Scan for the cell matching the given text and deliver its [x, y] coordinate at center. 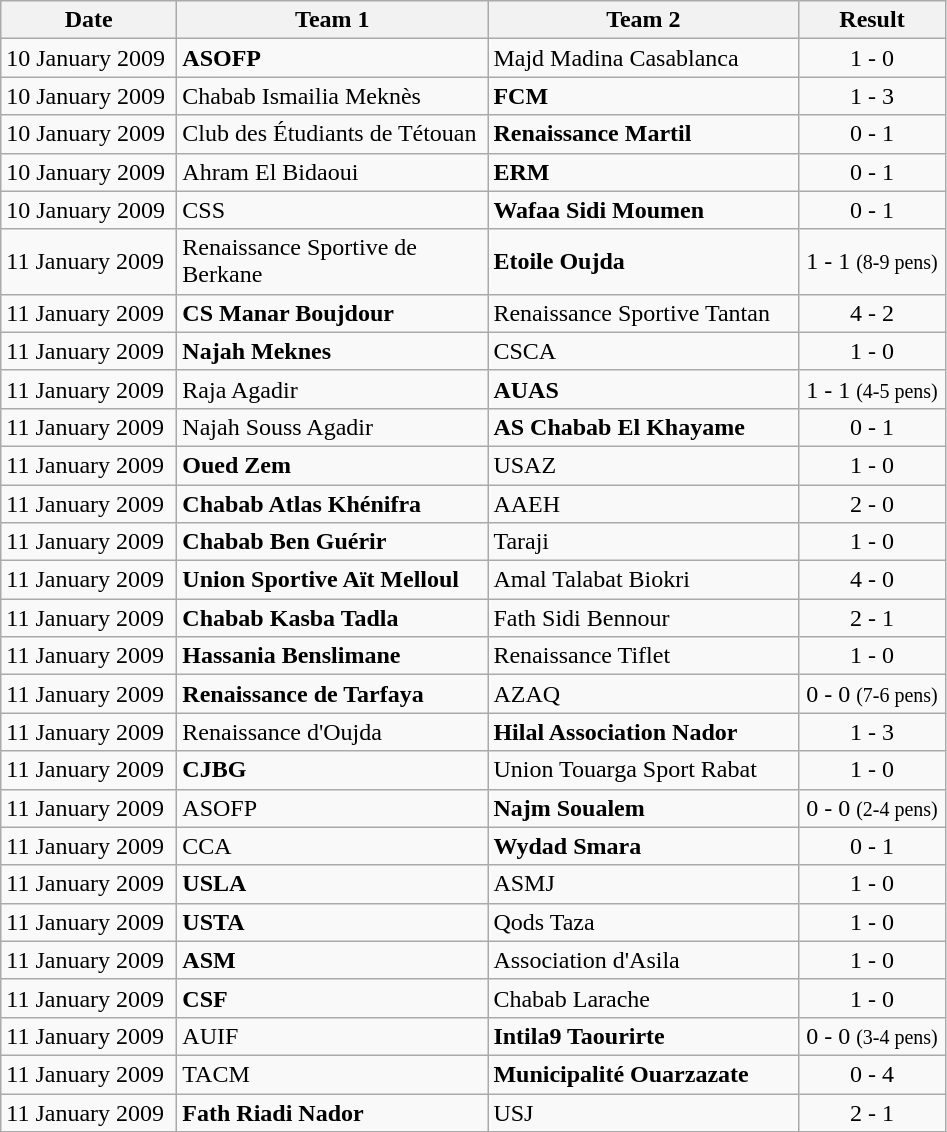
Renaissance Martil [644, 134]
AUIF [332, 1036]
Chabab Larache [644, 998]
4 - 0 [872, 580]
4 - 2 [872, 313]
Union Sportive Aït Melloul [332, 580]
Chabab Ben Guérir [332, 542]
Hilal Association Nador [644, 732]
Result [872, 20]
Amal Talabat Biokri [644, 580]
ASM [332, 960]
Fath Riadi Nador [332, 1113]
0 - 0 (2-4 pens) [872, 808]
Najah Meknes [332, 351]
CSS [332, 210]
Chabab Kasba Tadla [332, 618]
Wydad Smara [644, 846]
Intila9 Taourirte [644, 1036]
2 - 0 [872, 503]
CS Manar Boujdour [332, 313]
Chabab Atlas Khénifra [332, 503]
USTA [332, 922]
1 - 1 (8-9 pens) [872, 262]
Renaissance Tiflet [644, 656]
AS Chabab El Khayame [644, 427]
Team 1 [332, 20]
CCA [332, 846]
Oued Zem [332, 465]
Majd Madina Casablanca [644, 58]
CSF [332, 998]
Association d'Asila [644, 960]
USJ [644, 1113]
Chabab Ismailia Meknès [332, 96]
USLA [332, 884]
FCM [644, 96]
Fath Sidi Bennour [644, 618]
AZAQ [644, 694]
ERM [644, 172]
Municipalité Ouarzazate [644, 1074]
Renaissance Sportive de Berkane [332, 262]
Raja Agadir [332, 389]
Date [89, 20]
0 - 4 [872, 1074]
Team 2 [644, 20]
Renaissance Sportive Tantan [644, 313]
Najm Soualem [644, 808]
1 - 1 (4-5 pens) [872, 389]
CJBG [332, 770]
Club des Étudiants de Tétouan [332, 134]
Najah Souss Agadir [332, 427]
Ahram El Bidaoui [332, 172]
AUAS [644, 389]
Renaissance de Tarfaya [332, 694]
Qods Taza [644, 922]
Renaissance d'Oujda [332, 732]
Taraji [644, 542]
AAEH [644, 503]
TACM [332, 1074]
0 - 0 (7-6 pens) [872, 694]
0 - 0 (3-4 pens) [872, 1036]
Wafaa Sidi Moumen [644, 210]
ASMJ [644, 884]
CSCA [644, 351]
Hassania Benslimane [332, 656]
USAZ [644, 465]
Union Touarga Sport Rabat [644, 770]
Etoile Oujda [644, 262]
